Detect which cell encompasses the target text, then output its [X, Y] center coordinate. 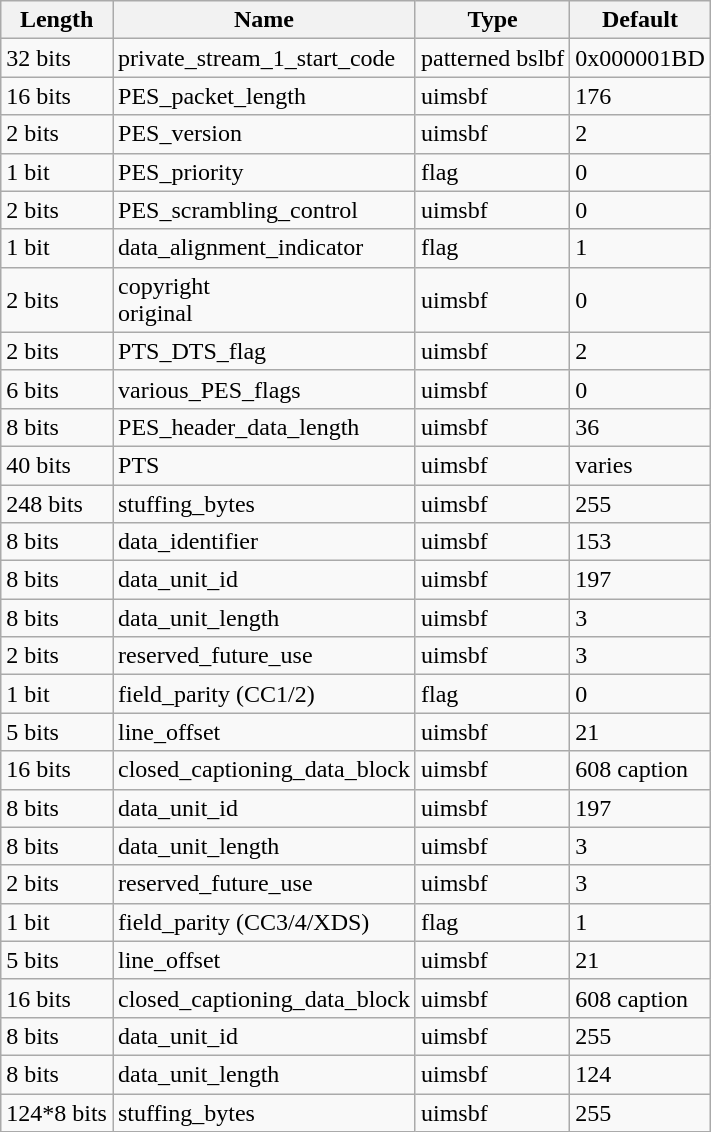
40 bits [57, 465]
data_identifier [264, 542]
private_stream_1_start_code [264, 58]
field_parity (CC3/4/XDS) [264, 922]
0x000001BD [640, 58]
PES_version [264, 134]
176 [640, 96]
Default [640, 20]
Name [264, 20]
various_PES_flags [264, 389]
36 [640, 427]
PES_priority [264, 172]
PTS_DTS_flag [264, 351]
124*8 bits [57, 1113]
124 [640, 1074]
field_parity (CC1/2) [264, 694]
varies [640, 465]
248 bits [57, 503]
153 [640, 542]
PTS [264, 465]
PES_header_data_length [264, 427]
PES_scrambling_control [264, 210]
Length [57, 20]
copyrightoriginal [264, 300]
PES_packet_length [264, 96]
Type [492, 20]
data_alignment_indicator [264, 248]
32 bits [57, 58]
patterned bslbf [492, 58]
6 bits [57, 389]
